From the cell containing the given text, extract its center point as [x, y] coordinate. 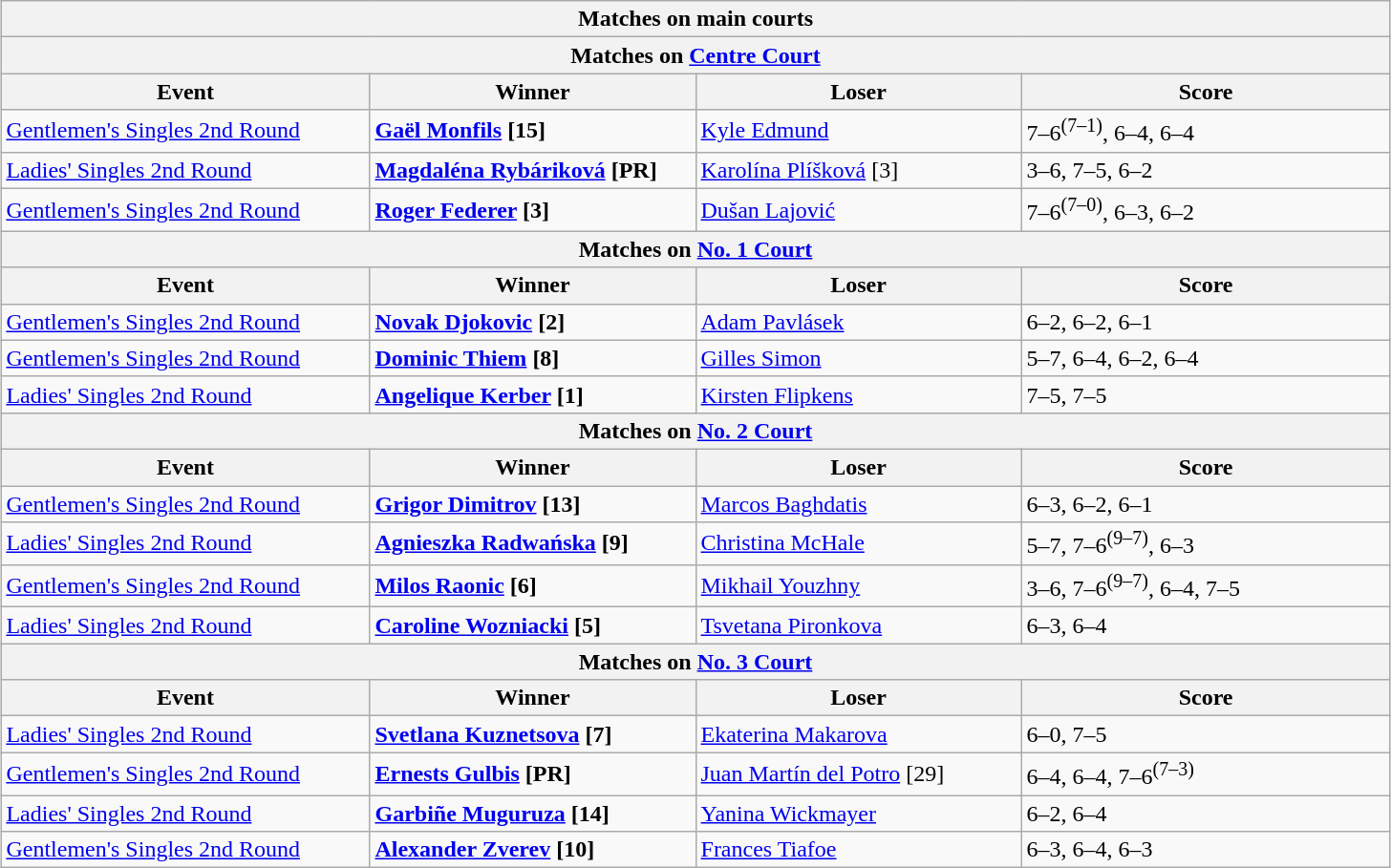
Alexander Zverev [10] [533, 850]
Agnieszka Radwańska [9] [533, 544]
Kyle Edmund [858, 132]
6–3, 6–2, 6–1 [1206, 504]
Karolína Plíšková [3] [858, 170]
Dominic Thiem [8] [533, 358]
Garbiñe Muguruza [14] [533, 814]
Ernests Gulbis [PR] [533, 773]
Adam Pavlásek [858, 322]
Novak Djokovic [2] [533, 322]
6–2, 6–2, 6–1 [1206, 322]
5–7, 7–6(9–7), 6–3 [1206, 544]
7–6(7–1), 6–4, 6–4 [1206, 132]
5–7, 6–4, 6–2, 6–4 [1206, 358]
3–6, 7–5, 6–2 [1206, 170]
Marcos Baghdatis [858, 504]
Gilles Simon [858, 358]
Dušan Lajović [858, 210]
6–0, 7–5 [1206, 734]
Frances Tiafoe [858, 850]
Ekaterina Makarova [858, 734]
Yanina Wickmayer [858, 814]
3–6, 7–6(9–7), 6–4, 7–5 [1206, 586]
Mikhail Youzhny [858, 586]
Roger Federer [3] [533, 210]
Christina McHale [858, 544]
Matches on No. 2 Court [695, 431]
Matches on Centre Court [695, 55]
Kirsten Flipkens [858, 394]
Matches on main courts [695, 19]
Svetlana Kuznetsova [7] [533, 734]
Matches on No. 1 Court [695, 249]
6–3, 6–4, 6–3 [1206, 850]
Tsvetana Pironkova [858, 625]
Matches on No. 3 Court [695, 662]
6–4, 6–4, 7–6(7–3) [1206, 773]
Gaël Monfils [15] [533, 132]
7–5, 7–5 [1206, 394]
6–2, 6–4 [1206, 814]
Grigor Dimitrov [13] [533, 504]
6–3, 6–4 [1206, 625]
Magdaléna Rybáriková [PR] [533, 170]
7–6(7–0), 6–3, 6–2 [1206, 210]
Juan Martín del Potro [29] [858, 773]
Caroline Wozniacki [5] [533, 625]
Milos Raonic [6] [533, 586]
Angelique Kerber [1] [533, 394]
